Identify which cell holds the provided text, then report its (x, y) central coordinate. 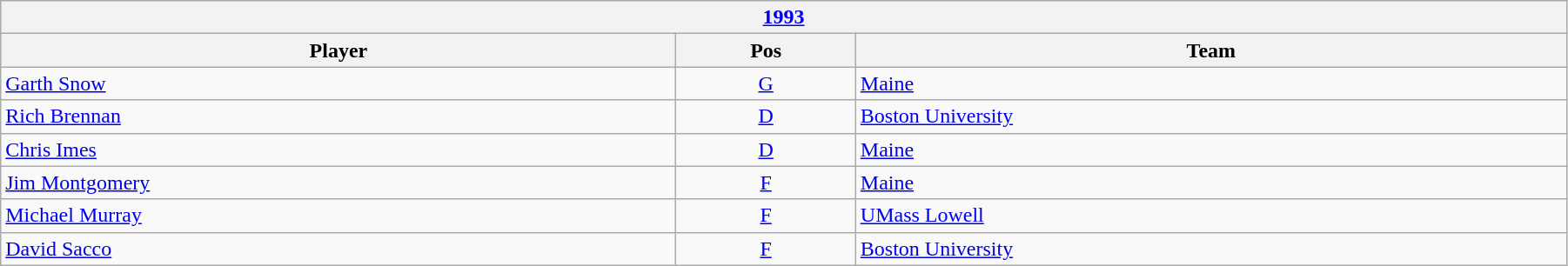
Team (1211, 50)
Player (338, 50)
G (766, 83)
David Sacco (338, 249)
Chris Imes (338, 150)
Pos (766, 50)
Rich Brennan (338, 116)
Garth Snow (338, 83)
Jim Montgomery (338, 183)
1993 (784, 17)
UMass Lowell (1211, 216)
Michael Murray (338, 216)
